Scan for the cell matching the given text and deliver its (x, y) coordinate at center. 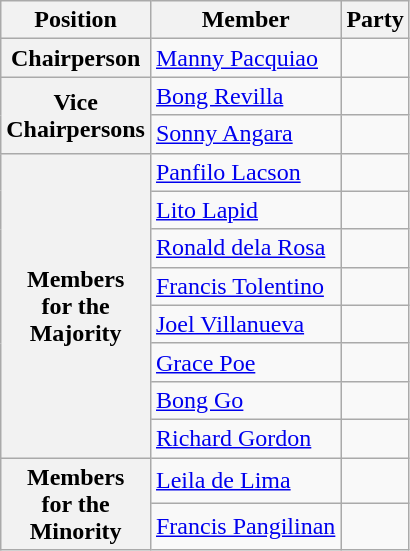
Member (245, 20)
Membersfor theMinority (76, 504)
Joel Villanueva (245, 324)
Party (375, 20)
Bong Go (245, 400)
Francis Pangilinan (245, 527)
Leila de Lima (245, 481)
Grace Poe (245, 362)
Francis Tolentino (245, 286)
Panfilo Lacson (245, 172)
Ronald dela Rosa (245, 248)
Position (76, 20)
Manny Pacquiao (245, 58)
Sonny Angara (245, 134)
Bong Revilla (245, 96)
Membersfor theMajority (76, 305)
Chairperson (76, 58)
Richard Gordon (245, 438)
ViceChairpersons (76, 115)
Lito Lapid (245, 210)
